Return (x, y) of the center of cell containing provided text 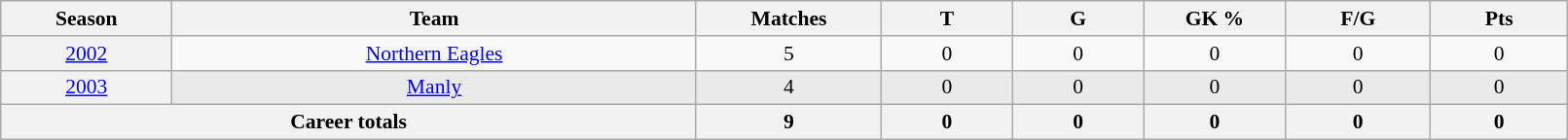
2003 (87, 87)
Pts (1499, 18)
G (1078, 18)
5 (788, 53)
T (948, 18)
Season (87, 18)
Team (434, 18)
GK % (1215, 18)
9 (788, 122)
Matches (788, 18)
4 (788, 87)
2002 (87, 53)
Manly (434, 87)
F/G (1358, 18)
Northern Eagles (434, 53)
Career totals (348, 122)
